Return the [X, Y] coordinate for the center point of the cell that contains the specified text.  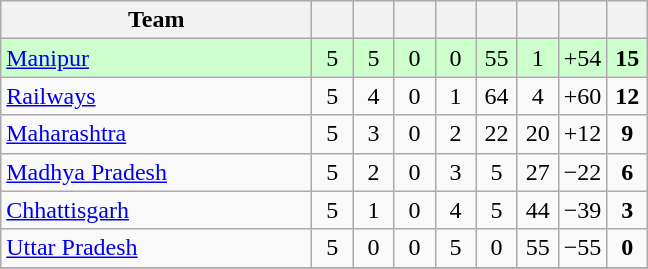
−55 [582, 248]
27 [538, 172]
−39 [582, 210]
44 [538, 210]
64 [496, 96]
+60 [582, 96]
−22 [582, 172]
Manipur [156, 58]
Uttar Pradesh [156, 248]
+12 [582, 134]
Team [156, 20]
Chhattisgarh [156, 210]
20 [538, 134]
+54 [582, 58]
12 [628, 96]
Madhya Pradesh [156, 172]
15 [628, 58]
22 [496, 134]
9 [628, 134]
Maharashtra [156, 134]
6 [628, 172]
Railways [156, 96]
